Find where the given text appears and provide that cell's center as (x, y) coordinate. 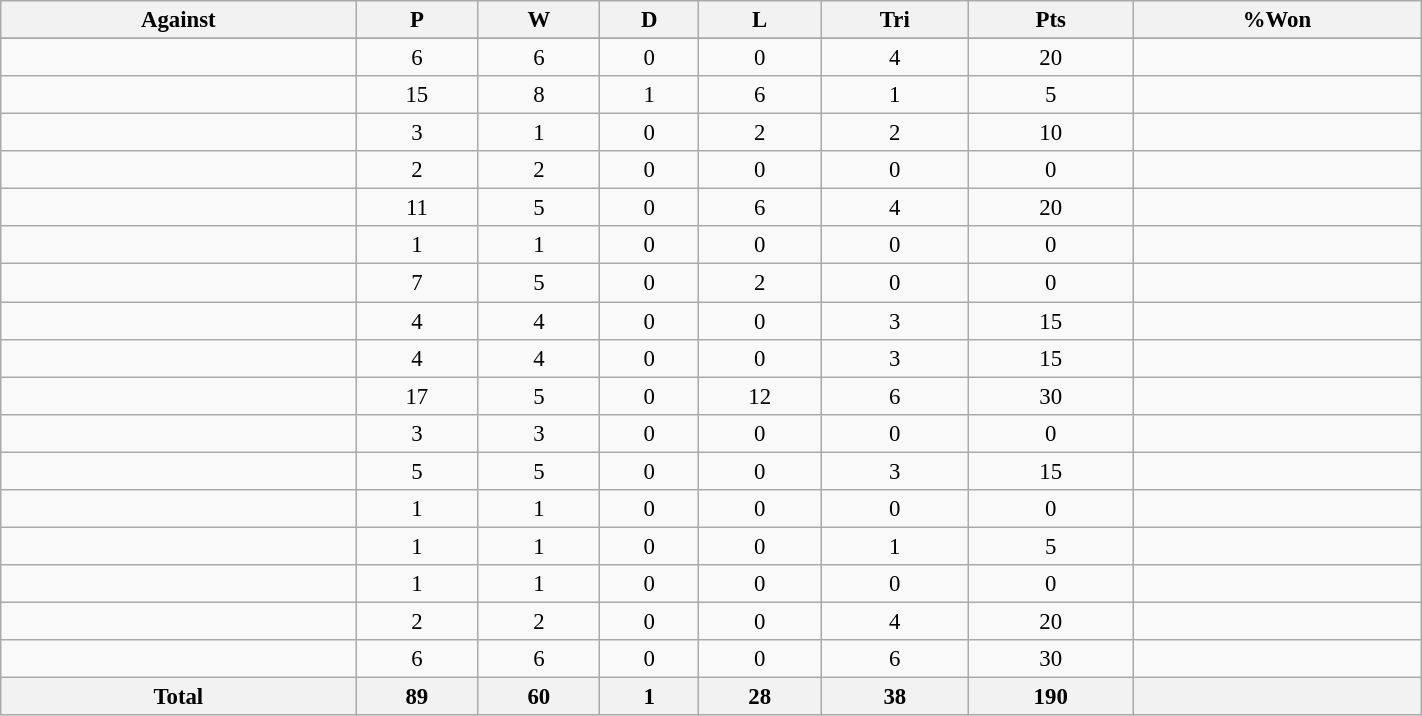
Total (178, 697)
10 (1051, 133)
P (417, 20)
11 (417, 208)
28 (760, 697)
7 (417, 283)
Tri (895, 20)
Against (178, 20)
L (760, 20)
8 (539, 95)
Pts (1051, 20)
W (539, 20)
190 (1051, 697)
89 (417, 697)
12 (760, 396)
38 (895, 697)
D (650, 20)
17 (417, 396)
%Won (1278, 20)
60 (539, 697)
